Determine the (X, Y) coordinate at the center of the cell enclosing the given text.  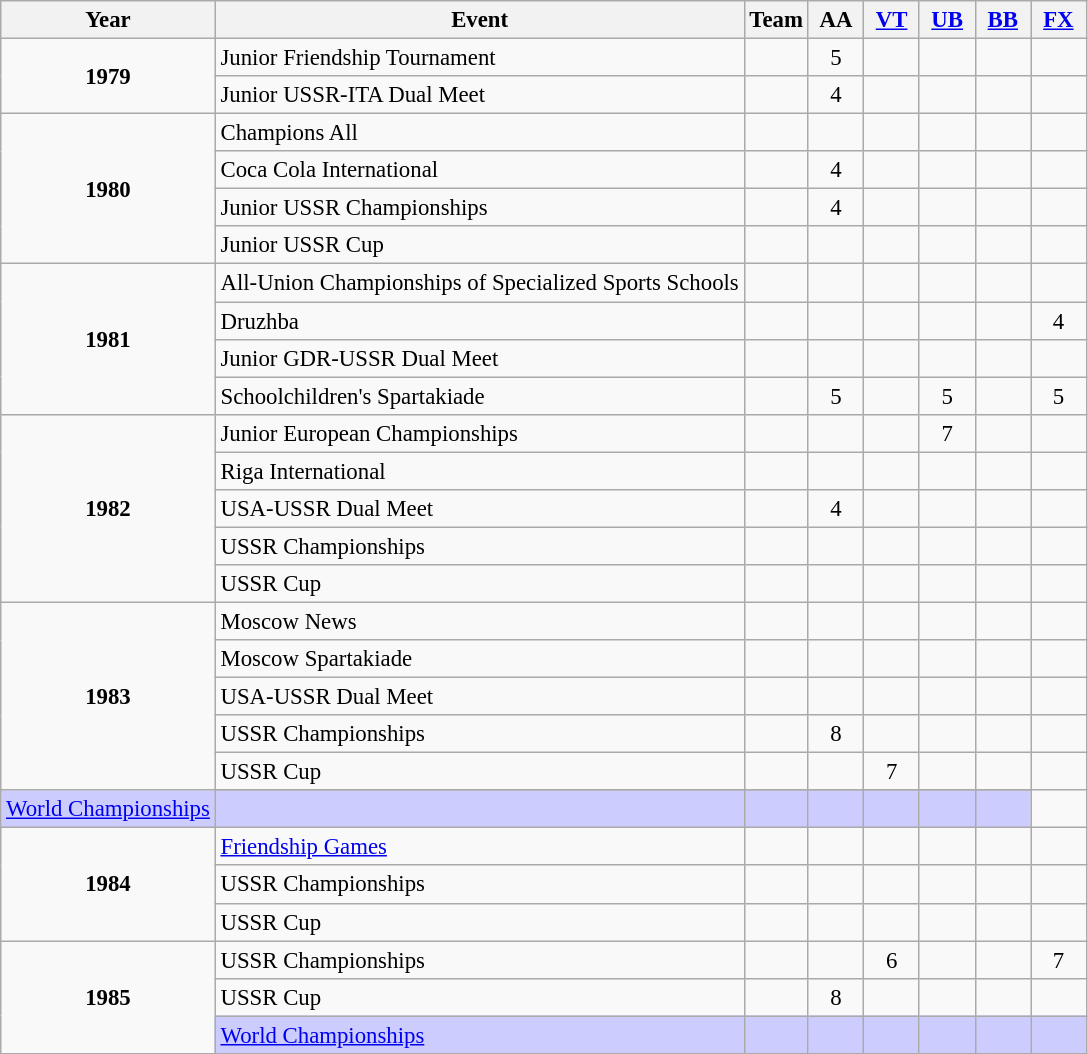
1983 (108, 696)
Schoolchildren's Spartakiade (480, 396)
Druzhba (480, 321)
Junior USSR Cup (480, 245)
Moscow News (480, 621)
Junior USSR-ITA Dual Meet (480, 95)
Coca Cola International (480, 170)
Year (108, 20)
6 (892, 960)
1982 (108, 508)
1979 (108, 76)
UB (947, 20)
Event (480, 20)
1981 (108, 339)
1985 (108, 998)
Moscow Spartakiade (480, 659)
VT (892, 20)
FX (1059, 20)
Junior GDR-USSR Dual Meet (480, 358)
Riga International (480, 471)
Team (776, 20)
1980 (108, 189)
BB (1003, 20)
1984 (108, 884)
All-Union Championships of Specialized Sports Schools (480, 283)
Junior Friendship Tournament (480, 58)
Champions All (480, 133)
Junior European Championships (480, 433)
Friendship Games (480, 847)
AA (836, 20)
Junior USSR Championships (480, 208)
